For the text-containing cell, return its midpoint in (X, Y) coordinate format. 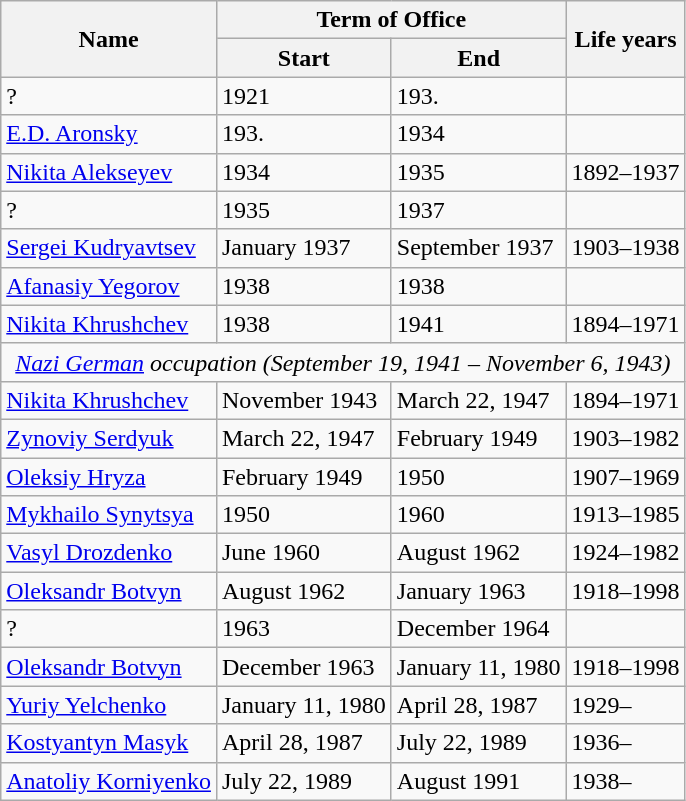
Afanasiy Yegorov (109, 286)
End (478, 58)
1903–1982 (626, 438)
1921 (304, 96)
Sergei Kudryavtsev (109, 248)
January 1937 (304, 248)
Oleksiy Hryza (109, 477)
1929– (626, 705)
Nikita Alekseyev (109, 172)
Zynoviy Serdyuk (109, 438)
Kostyantyn Masyk (109, 743)
Vasyl Drozdenko (109, 553)
August 1991 (478, 781)
January 1963 (478, 591)
Start (304, 58)
September 1937 (478, 248)
Name (109, 39)
Life years (626, 39)
Mykhailo Synytsya (109, 515)
1924–1982 (626, 553)
1963 (304, 629)
November 1943 (304, 400)
1941 (478, 324)
Nazi German occupation (September 19, 1941 – November 6, 1943) (343, 362)
Term of Office (391, 20)
1960 (478, 515)
Yuriy Yelchenko (109, 705)
1907–1969 (626, 477)
June 1960 (304, 553)
December 1964 (478, 629)
1903–1938 (626, 248)
Anatoliy Korniyenko (109, 781)
1936– (626, 743)
1938– (626, 781)
1892–1937 (626, 172)
1937 (478, 210)
1913–1985 (626, 515)
December 1963 (304, 667)
E.D. Aronsky (109, 134)
